Find where the given text appears and provide that cell's center as (X, Y) coordinate. 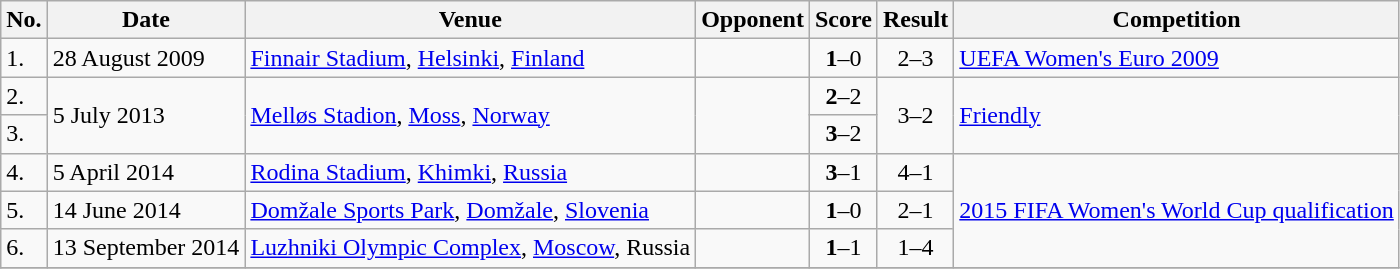
Opponent (753, 20)
28 August 2009 (146, 58)
1. (24, 58)
Competition (1177, 20)
Domžale Sports Park, Domžale, Slovenia (470, 210)
5 July 2013 (146, 115)
2–1 (915, 210)
Venue (470, 20)
Luzhniki Olympic Complex, Moscow, Russia (470, 248)
3–1 (843, 172)
Friendly (1177, 115)
No. (24, 20)
5. (24, 210)
5 April 2014 (146, 172)
2. (24, 96)
4. (24, 172)
14 June 2014 (146, 210)
1–1 (843, 248)
4–1 (915, 172)
Date (146, 20)
Rodina Stadium, Khimki, Russia (470, 172)
Score (843, 20)
13 September 2014 (146, 248)
1–4 (915, 248)
Melløs Stadion, Moss, Norway (470, 115)
2–2 (843, 96)
Finnair Stadium, Helsinki, Finland (470, 58)
2–3 (915, 58)
3. (24, 134)
Result (915, 20)
UEFA Women's Euro 2009 (1177, 58)
2015 FIFA Women's World Cup qualification (1177, 210)
6. (24, 248)
